Pinpoint the cell where the given text exists, returning its [x, y] midpoint coordinate. 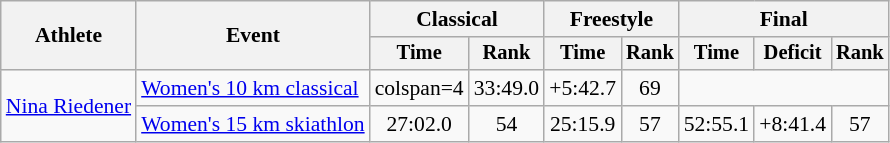
Women's 10 km classical [253, 88]
Women's 15 km skiathlon [253, 124]
27:02.0 [420, 124]
Nina Riedener [68, 106]
25:15.9 [582, 124]
Final [784, 19]
52:55.1 [716, 124]
54 [506, 124]
Deficit [792, 54]
+8:41.4 [792, 124]
69 [650, 88]
Event [253, 36]
Freestyle [611, 19]
33:49.0 [506, 88]
+5:42.7 [582, 88]
Classical [458, 19]
colspan=4 [420, 88]
Athlete [68, 36]
